Locate the cell with the specified text and output its (x, y) center coordinate. 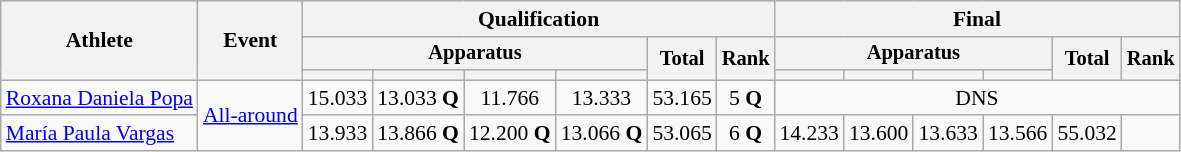
5 Q (746, 98)
María Paula Vargas (100, 134)
13.033 Q (418, 98)
6 Q (746, 134)
Final (976, 19)
Event (250, 40)
13.933 (338, 134)
Athlete (100, 40)
14.233 (808, 134)
53.165 (682, 98)
13.566 (1018, 134)
12.200 Q (510, 134)
DNS (976, 98)
15.033 (338, 98)
All-around (250, 116)
11.766 (510, 98)
13.866 Q (418, 134)
13.600 (878, 134)
Roxana Daniela Popa (100, 98)
13.066 Q (602, 134)
Qualification (539, 19)
13.633 (948, 134)
55.032 (1086, 134)
53.065 (682, 134)
13.333 (602, 98)
